For the text-containing cell, return its midpoint in [x, y] coordinate format. 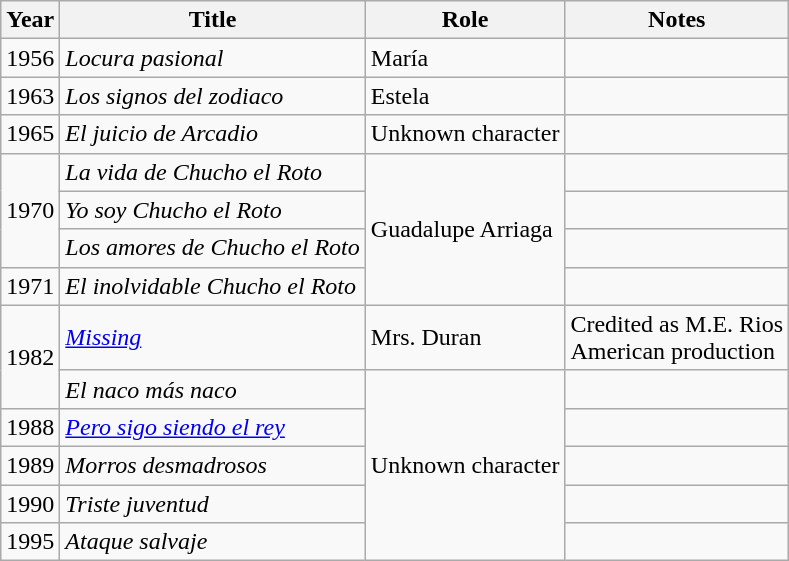
Role [465, 20]
Mrs. Duran [465, 338]
1963 [30, 96]
Morros desmadrosos [212, 465]
Los amores de Chucho el Roto [212, 248]
Guadalupe Arriaga [465, 229]
María [465, 58]
Estela [465, 96]
1971 [30, 286]
Locura pasional [212, 58]
Los signos del zodiaco [212, 96]
Notes [677, 20]
Missing [212, 338]
El juicio de Arcadio [212, 134]
Credited as M.E. RiosAmerican production [677, 338]
1988 [30, 427]
Year [30, 20]
Title [212, 20]
1989 [30, 465]
Pero sigo siendo el rey [212, 427]
Yo soy Chucho el Roto [212, 210]
1956 [30, 58]
1982 [30, 356]
Triste juventud [212, 503]
1965 [30, 134]
El inolvidable Chucho el Roto [212, 286]
1970 [30, 210]
Ataque salvaje [212, 542]
El naco más naco [212, 389]
1990 [30, 503]
La vida de Chucho el Roto [212, 172]
1995 [30, 542]
